Determine the (X, Y) coordinate at the center of the cell enclosing the given text.  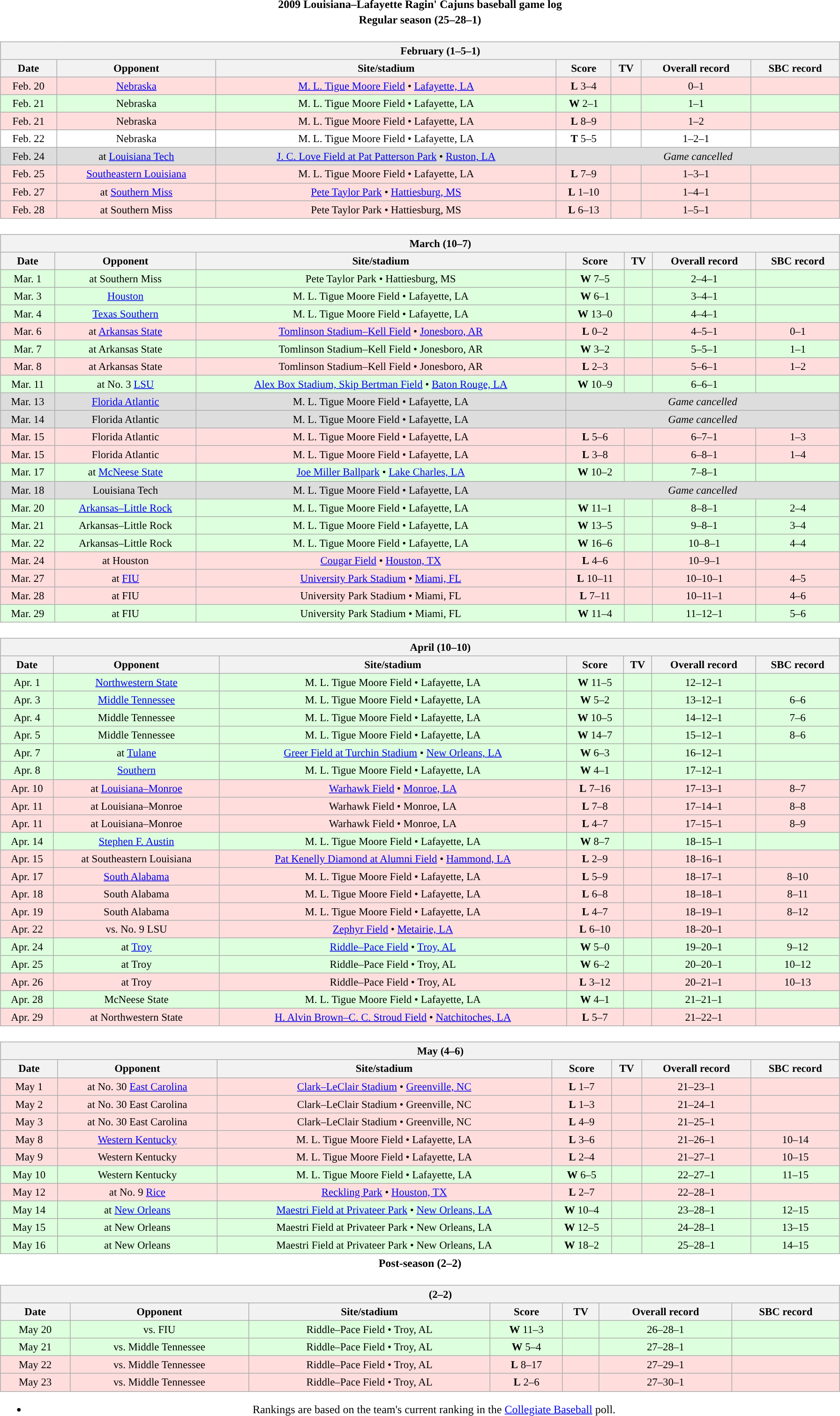
vs. FIU (159, 1330)
Feb. 22 (29, 139)
Mar. 27 (28, 578)
26–28–1 (666, 1330)
W 13–0 (595, 314)
Apr. 29 (27, 1017)
Apr. 4 (27, 718)
May 21 (36, 1347)
8–9 (798, 823)
at Houston (126, 560)
2–4 (798, 508)
Mar. 22 (28, 543)
3–4–1 (704, 296)
Feb. 20 (29, 86)
27–29–1 (666, 1365)
8–10 (798, 876)
W 11–4 (595, 613)
17–12–1 (704, 770)
5–6 (798, 613)
Apr. 1 (27, 682)
12–15 (795, 1210)
L 8–17 (526, 1365)
L 4–9 (582, 1122)
L 10–11 (595, 578)
W 6–5 (582, 1175)
1–2–1 (696, 139)
Southeastern Louisiana (136, 174)
Apr. 28 (27, 1000)
22–28–1 (697, 1192)
L 1–7 (582, 1086)
(2–2) (420, 1294)
H. Alvin Brown–C. C. Stroud Field • Natchitoches, LA (393, 1017)
L 6–8 (595, 894)
Apr. 25 (27, 964)
8–12 (798, 911)
Apr. 26 (27, 982)
Reckling Park • Houston, TX (384, 1192)
Feb. 24 (29, 157)
16–12–1 (704, 753)
13–12–1 (704, 700)
20–21–1 (704, 982)
4–4 (798, 543)
Feb. 28 (29, 210)
May 15 (29, 1228)
L 3–8 (595, 455)
5–5–1 (704, 349)
L 7–9 (584, 174)
at Louisiana Tech (136, 157)
McNeese State (136, 1000)
21–24–1 (697, 1104)
1–4–1 (696, 192)
24–28–1 (697, 1228)
L 5–9 (595, 876)
W 2–1 (584, 104)
Alex Box Stadium, Skip Bertman Field • Baton Rouge, LA (381, 384)
L 6–10 (595, 929)
May 1 (29, 1086)
Apr. 17 (27, 876)
May 14 (29, 1210)
6–6–1 (704, 384)
May 16 (29, 1245)
18–15–1 (704, 841)
8–6 (798, 735)
18–20–1 (704, 929)
11–12–1 (704, 613)
May 9 (29, 1157)
27–28–1 (666, 1347)
22–27–1 (697, 1175)
May 12 (29, 1192)
L 7–16 (595, 788)
May (4–6) (420, 1051)
W 14–7 (595, 735)
Mar. 4 (28, 314)
10–10–1 (704, 578)
Stephen F. Austin (136, 841)
10–15 (795, 1157)
10–9–1 (704, 560)
Northwestern State (136, 682)
11–15 (795, 1175)
T 5–5 (584, 139)
Houston (126, 296)
Mar. 11 (28, 384)
21–26–1 (697, 1139)
Feb. 25 (29, 174)
18–16–1 (704, 859)
J. C. Love Field at Pat Patterson Park • Ruston, LA (386, 157)
Apr. 8 (27, 770)
10–11–1 (704, 596)
20–20–1 (704, 964)
Mar. 1 (28, 279)
W 5–2 (595, 700)
L 6–13 (584, 210)
W 5–0 (595, 947)
25–28–1 (697, 1245)
Mar. 14 (28, 420)
9–12 (798, 947)
Apr. 18 (27, 894)
Apr. 15 (27, 859)
L 5–7 (595, 1017)
18–17–1 (704, 876)
at McNeese State (126, 472)
1–3–1 (696, 174)
April (10–10) (420, 647)
W 8–7 (595, 841)
May 10 (29, 1175)
3–4 (798, 525)
L 8–9 (584, 121)
L 4–6 (595, 560)
18–19–1 (704, 911)
8–7 (798, 788)
Mar. 8 (28, 367)
6–6 (798, 700)
14–15 (795, 1245)
W 10–4 (582, 1210)
W 11–1 (595, 508)
L 2–4 (582, 1157)
W 6–2 (595, 964)
21–21–1 (704, 1000)
W 12–5 (582, 1228)
21–22–1 (704, 1017)
Apr. 19 (27, 911)
Mar. 13 (28, 402)
23–28–1 (697, 1210)
4–5 (798, 578)
Mar. 3 (28, 296)
L 2–9 (595, 859)
Southern (136, 770)
1–3 (798, 437)
21–27–1 (697, 1157)
21–25–1 (697, 1122)
Joe Miller Ballpark • Lake Charles, LA (381, 472)
Texas Southern (126, 314)
Feb. 27 (29, 192)
18–18–1 (704, 894)
May 23 (36, 1382)
7–8–1 (704, 472)
L 5–6 (595, 437)
2–4–1 (704, 279)
17–13–1 (704, 788)
at Southeastern Louisiana (136, 859)
at No. 3 LSU (126, 384)
Mar. 21 (28, 525)
Mar. 20 (28, 508)
Apr. 3 (27, 700)
17–14–1 (704, 806)
L 3–6 (582, 1139)
13–15 (795, 1228)
Apr. 14 (27, 841)
May 8 (29, 1139)
L 1–3 (582, 1104)
8–8–1 (704, 508)
Pat Kenelly Diamond at Alumni Field • Hammond, LA (393, 859)
15–12–1 (704, 735)
4–5–1 (704, 331)
L 1–10 (584, 192)
8–11 (798, 894)
5–6–1 (704, 367)
6–8–1 (704, 455)
4–6 (798, 596)
10–14 (795, 1139)
9–8–1 (704, 525)
L 0–2 (595, 331)
Mar. 24 (28, 560)
21–23–1 (697, 1086)
Mar. 18 (28, 490)
14–12–1 (704, 718)
March (10–7) (420, 243)
May 20 (36, 1330)
4–4–1 (704, 314)
27–30–1 (666, 1382)
W 13–5 (595, 525)
W 10–5 (595, 718)
Apr. 10 (27, 788)
Zephyr Field • Metairie, LA (393, 929)
at No. 9 Rice (137, 1192)
Louisiana Tech (126, 490)
at Northwestern State (136, 1017)
19–20–1 (704, 947)
L 2–6 (526, 1382)
W 3–2 (595, 349)
Mar. 28 (28, 596)
W 11–5 (595, 682)
Mar. 17 (28, 472)
12–12–1 (704, 682)
8–8 (798, 806)
at Tulane (136, 753)
W 6–3 (595, 753)
Apr. 24 (27, 947)
Apr. 5 (27, 735)
Mar. 29 (28, 613)
Cougar Field • Houston, TX (381, 560)
Apr. 7 (27, 753)
W 16–6 (595, 543)
L 7–8 (595, 806)
L 7–11 (595, 596)
L 3–12 (595, 982)
Mar. 6 (28, 331)
February (1–5–1) (420, 51)
17–15–1 (704, 823)
10–13 (798, 982)
Mar. 7 (28, 349)
6–7–1 (704, 437)
vs. No. 9 LSU (136, 929)
L 2–7 (582, 1192)
1–4 (798, 455)
1–5–1 (696, 210)
W 10–9 (595, 384)
May 3 (29, 1122)
L 3–4 (584, 86)
Apr. 22 (27, 929)
W 18–2 (582, 1245)
7–6 (798, 718)
Greer Field at Turchin Stadium • New Orleans, LA (393, 753)
L 2–3 (595, 367)
W 10–2 (595, 472)
W 6–1 (595, 296)
W 11–3 (526, 1330)
10–8–1 (704, 543)
May 22 (36, 1365)
W 7–5 (595, 279)
May 2 (29, 1104)
10–12 (798, 964)
W 5–4 (526, 1347)
